Pinpoint the cell where the given text exists, returning its [X, Y] midpoint coordinate. 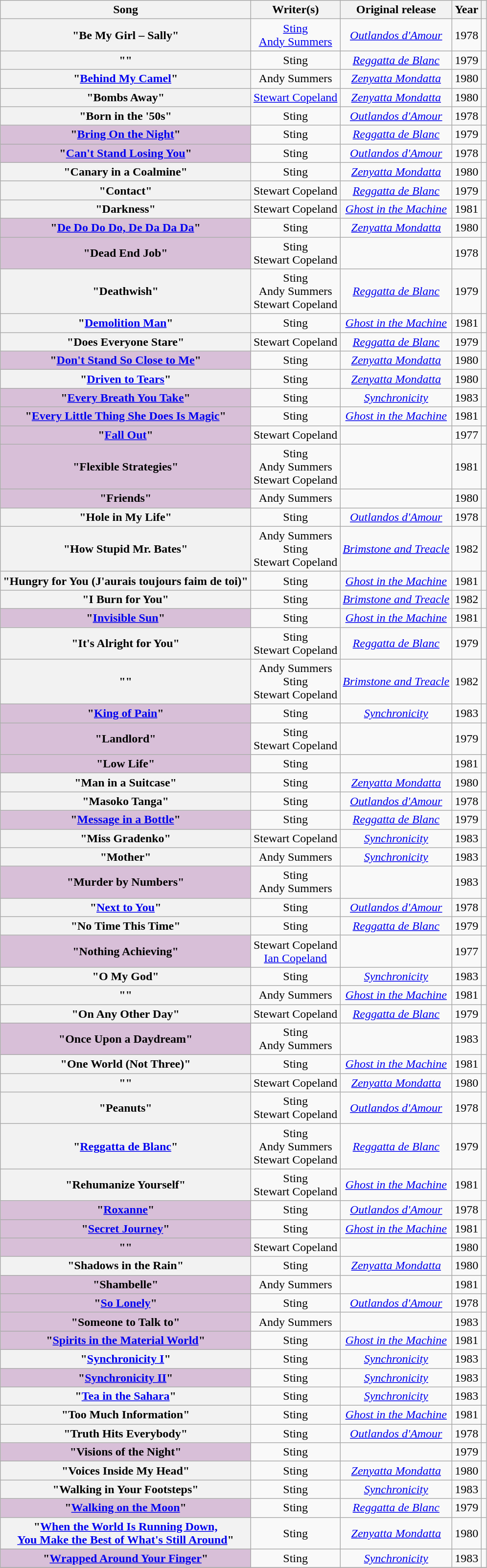
"One World (Not Three)" [126, 1064]
"Murder by Numbers" [126, 882]
"Man in a Suitcase" [126, 783]
"Fall Out" [126, 435]
"Mother" [126, 857]
"Driven to Tears" [126, 379]
"Masoko Tanga" [126, 801]
"Every Little Thing She Does Is Magic" [126, 416]
"Contact" [126, 190]
Song [126, 10]
"Bring On the Night" [126, 134]
Stewart CopelandIan Copeland [295, 951]
"Visions of the Night" [126, 1452]
Writer(s) [295, 10]
"How Stupid Mr. Bates" [126, 549]
"Landlord" [126, 739]
"When the World Is Running Down,You Make the Best of What's Still Around" [126, 1533]
"Synchronicity II" [126, 1378]
"So Lonely" [126, 1303]
"Does Everyone Stare" [126, 342]
"Flexible Strategies" [126, 467]
"Bombs Away" [126, 97]
"Reggatta de Blanc" [126, 1146]
"Truth Hits Everybody" [126, 1434]
"Deathwish" [126, 291]
"I Burn for You" [126, 599]
Original release [396, 10]
"Demolition Man" [126, 323]
"Canary in a Coalmine" [126, 172]
"Message in a Bottle" [126, 820]
Year [467, 10]
"Born in the '50s" [126, 116]
"Hungry for You (J'aurais toujours faim de toi)" [126, 581]
"Low Life" [126, 764]
"Next to You" [126, 907]
"Peanuts" [126, 1108]
"King of Pain" [126, 714]
"Synchronicity I" [126, 1359]
"Walking on the Moon" [126, 1508]
"Tea in the Sahara" [126, 1396]
"It's Alright for You" [126, 643]
"De Do Do Do, De Da Da Da" [126, 227]
"Rehumanize Yourself" [126, 1185]
"Darkness" [126, 209]
"Too Much Information" [126, 1415]
"Friends" [126, 498]
"Secret Journey" [126, 1229]
"Be My Girl – Sally" [126, 35]
"Miss Gradenko" [126, 838]
"Spirits in the Material World" [126, 1340]
"Walking in Your Footsteps" [126, 1489]
"Every Breath You Take" [126, 398]
"Invisible Sun" [126, 618]
"Shambelle" [126, 1284]
"Wrapped Around Your Finger" [126, 1558]
"No Time This Time" [126, 926]
"O My God" [126, 976]
"Nothing Achieving" [126, 951]
"Hole in My Life" [126, 517]
"Once Upon a Daydream" [126, 1039]
"Shadows in the Rain" [126, 1266]
"Someone to Talk to" [126, 1322]
"On Any Other Day" [126, 1014]
"Roxanne" [126, 1210]
"Can't Stand Losing You" [126, 153]
"Voices Inside My Head" [126, 1471]
"Dead End Job" [126, 252]
"Don't Stand So Close to Me" [126, 360]
"Behind My Camel" [126, 79]
